Detect which cell encompasses the target text, then output its [X, Y] center coordinate. 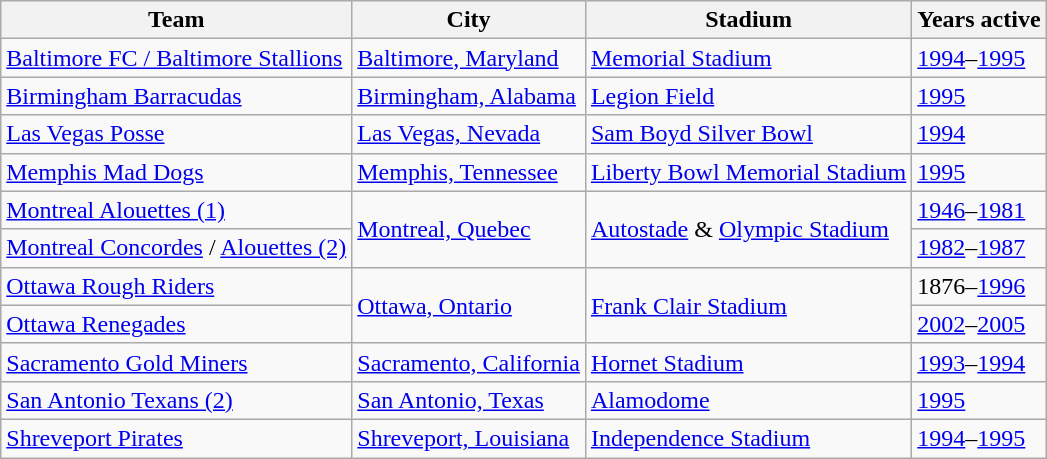
1993–1994 [979, 362]
1876–1996 [979, 286]
2002–2005 [979, 324]
Birmingham, Alabama [469, 96]
Birmingham Barracudas [176, 96]
Ottawa, Ontario [469, 305]
Shreveport Pirates [176, 438]
1946–1981 [979, 210]
Shreveport, Louisiana [469, 438]
Baltimore FC / Baltimore Stallions [176, 58]
City [469, 20]
Team [176, 20]
Baltimore, Maryland [469, 58]
Years active [979, 20]
Memorial Stadium [748, 58]
Ottawa Renegades [176, 324]
Hornet Stadium [748, 362]
Memphis, Tennessee [469, 172]
Montreal Concordes / Alouettes (2) [176, 248]
Sacramento Gold Miners [176, 362]
Sacramento, California [469, 362]
Independence Stadium [748, 438]
Las Vegas Posse [176, 134]
San Antonio, Texas [469, 400]
Stadium [748, 20]
Montreal Alouettes (1) [176, 210]
Legion Field [748, 96]
Las Vegas, Nevada [469, 134]
1994 [979, 134]
Autostade & Olympic Stadium [748, 229]
San Antonio Texans (2) [176, 400]
Sam Boyd Silver Bowl [748, 134]
1982–1987 [979, 248]
Alamodome [748, 400]
Frank Clair Stadium [748, 305]
Memphis Mad Dogs [176, 172]
Ottawa Rough Riders [176, 286]
Liberty Bowl Memorial Stadium [748, 172]
Montreal, Quebec [469, 229]
